From the cell containing the given text, extract its center point as (x, y) coordinate. 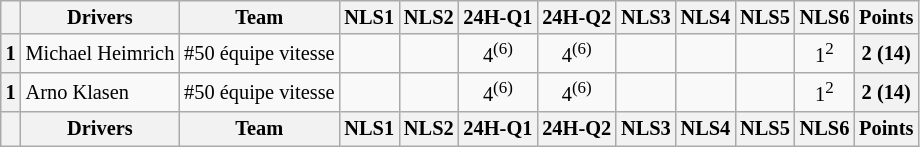
Arno Klasen (100, 92)
Michael Heimrich (100, 54)
